Scan for the cell matching the given text and deliver its (X, Y) coordinate at center. 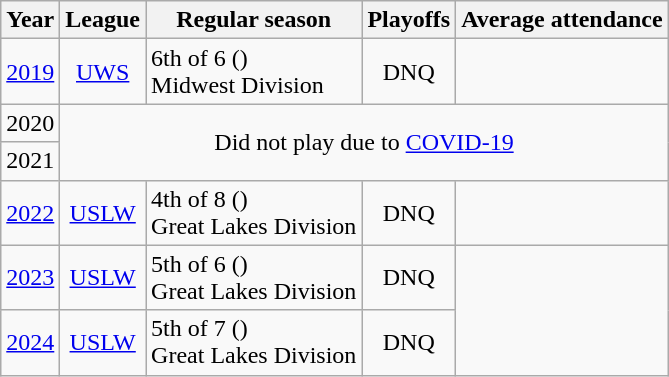
2019 (30, 72)
2021 (30, 161)
5th of 7 ()Great Lakes Division (254, 342)
2022 (30, 212)
2023 (30, 278)
Year (30, 20)
2024 (30, 342)
Did not play due to COVID-19 (364, 142)
6th of 6 ()Midwest Division (254, 72)
5th of 6 ()Great Lakes Division (254, 278)
2020 (30, 123)
Playoffs (409, 20)
Regular season (254, 20)
League (103, 20)
4th of 8 ()Great Lakes Division (254, 212)
UWS (103, 72)
Average attendance (562, 20)
